Locate the cell with the specified text and output its (x, y) center coordinate. 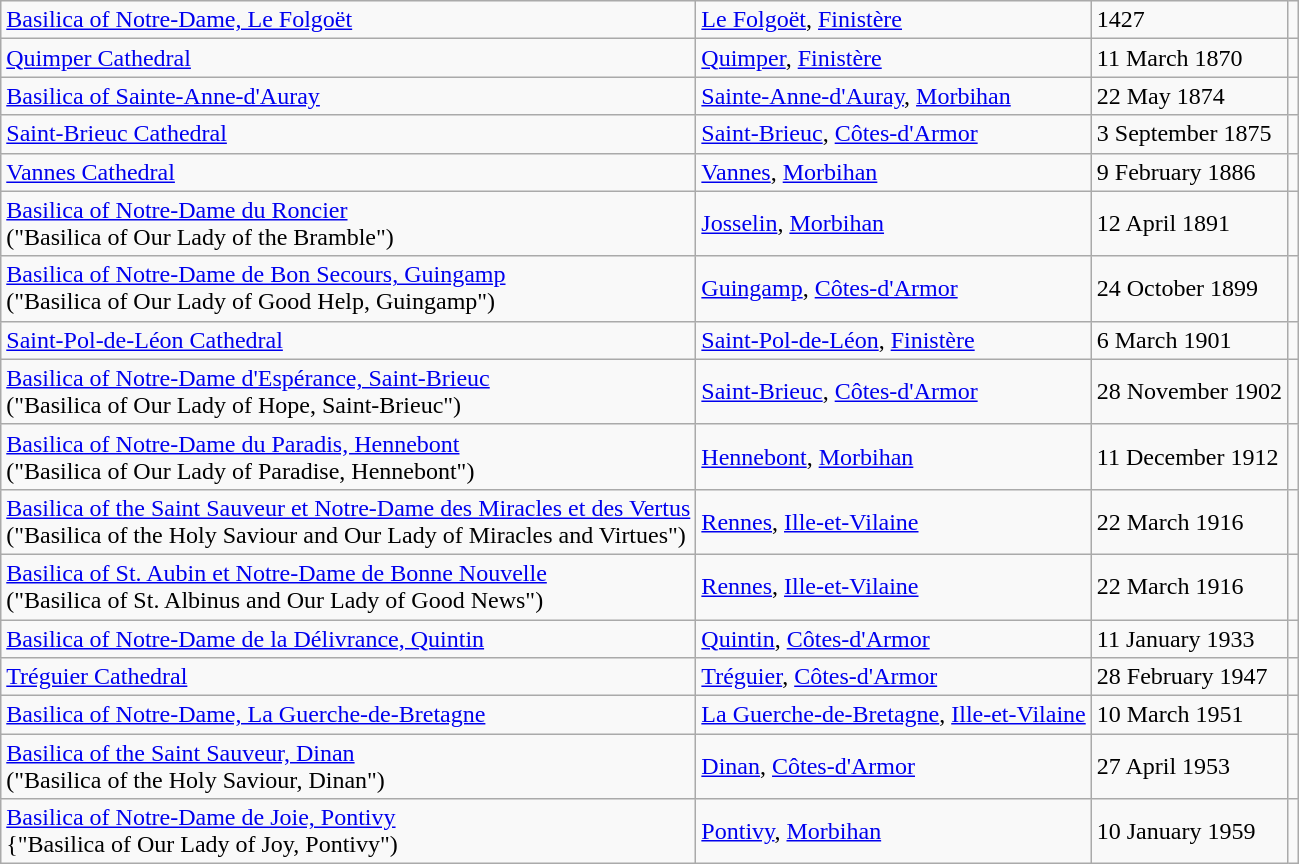
Dinan, Côtes-d'Armor (894, 766)
Basilica of Notre-Dame, La Guerche-de-Bretagne (348, 715)
Basilica of Notre-Dame, Le Folgoët (348, 20)
Vannes, Morbihan (894, 172)
Tréguier Cathedral (348, 677)
Le Folgoët, Finistère (894, 20)
28 November 1902 (1189, 392)
Basilica of Notre-Dame du Roncier("Basilica of Our Lady of the Bramble") (348, 224)
Basilica of Notre-Dame du Paradis, Hennebont("Basilica of Our Lady of Paradise, Hennebont") (348, 456)
Saint-Pol-de-Léon Cathedral (348, 340)
Josselin, Morbihan (894, 224)
Guingamp, Côtes-d'Armor (894, 288)
10 March 1951 (1189, 715)
Basilica of the Saint Sauveur et Notre-Dame des Miracles et des Vertus("Basilica of the Holy Saviour and Our Lady of Miracles and Virtues") (348, 522)
Basilica of Notre-Dame d'Espérance, Saint-Brieuc("Basilica of Our Lady of Hope, Saint-Brieuc") (348, 392)
9 February 1886 (1189, 172)
Basilica of Notre-Dame de Joie, Pontivy{"Basilica of Our Lady of Joy, Pontivy") (348, 832)
24 October 1899 (1189, 288)
Hennebont, Morbihan (894, 456)
12 April 1891 (1189, 224)
Sainte-Anne-d'Auray, Morbihan (894, 96)
Basilica of St. Aubin et Notre-Dame de Bonne Nouvelle("Basilica of St. Albinus and Our Lady of Good News") (348, 586)
11 December 1912 (1189, 456)
28 February 1947 (1189, 677)
Tréguier, Côtes-d'Armor (894, 677)
Saint-Brieuc Cathedral (348, 134)
Quintin, Côtes-d'Armor (894, 639)
Quimper Cathedral (348, 58)
Vannes Cathedral (348, 172)
1427 (1189, 20)
La Guerche-de-Bretagne, Ille-et-Vilaine (894, 715)
Basilica of Notre-Dame de la Délivrance, Quintin (348, 639)
Basilica of Sainte-Anne-d'Auray (348, 96)
Quimper, Finistère (894, 58)
11 January 1933 (1189, 639)
Pontivy, Morbihan (894, 832)
22 May 1874 (1189, 96)
Saint-Pol-de-Léon, Finistère (894, 340)
3 September 1875 (1189, 134)
Basilica of the Saint Sauveur, Dinan("Basilica of the Holy Saviour, Dinan") (348, 766)
11 March 1870 (1189, 58)
27 April 1953 (1189, 766)
Basilica of Notre-Dame de Bon Secours, Guingamp("Basilica of Our Lady of Good Help, Guingamp") (348, 288)
6 March 1901 (1189, 340)
10 January 1959 (1189, 832)
